Return [X, Y] of the center of cell containing provided text 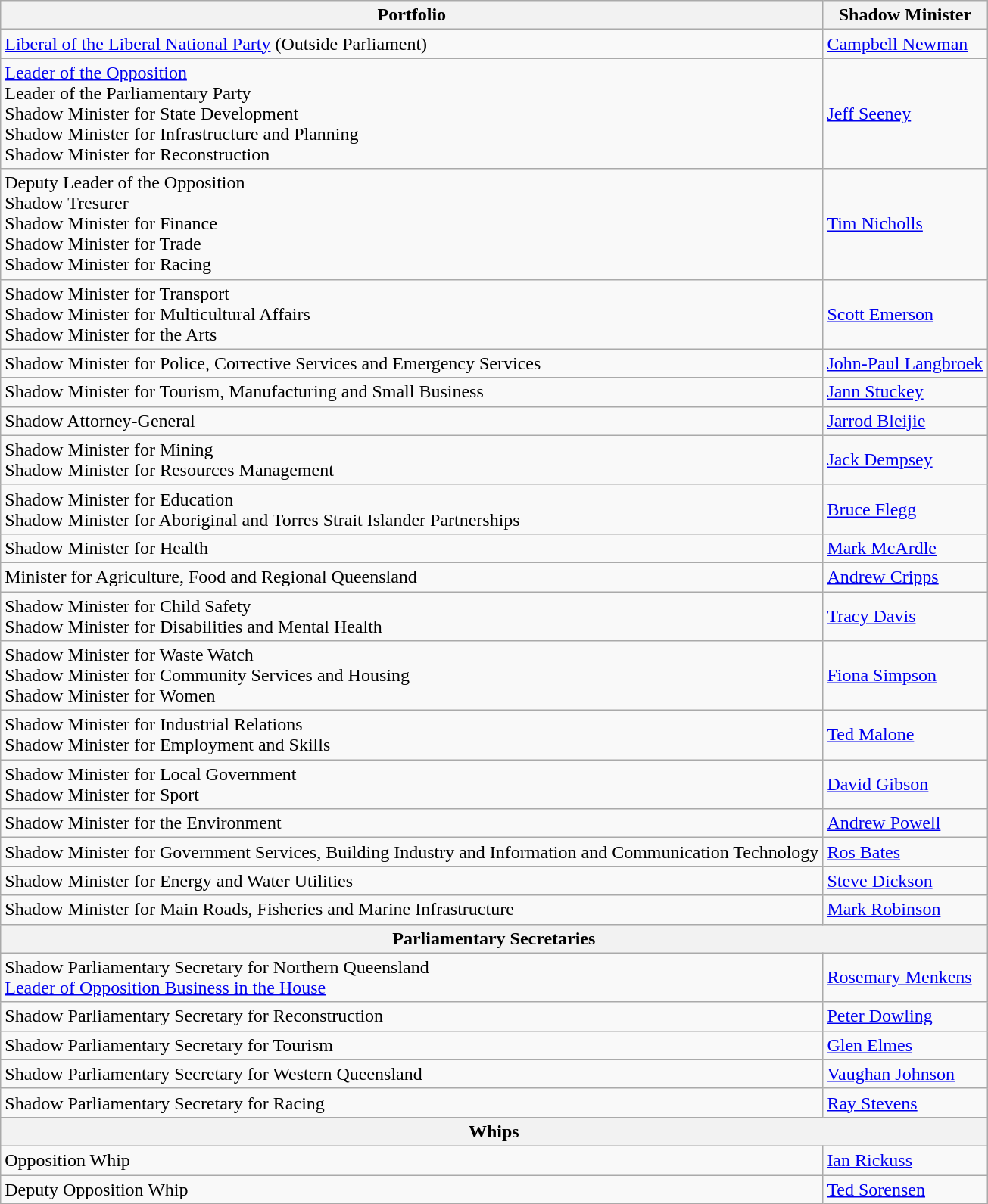
Tim Nicholls [905, 224]
Peter Dowling [905, 1016]
Jarrod Bleijie [905, 421]
Ray Stevens [905, 1103]
Deputy Opposition Whip [412, 1189]
Mark McArdle [905, 548]
Parliamentary Secretaries [494, 938]
Shadow Minister for EducationShadow Minister for Aboriginal and Torres Strait Islander Partnerships [412, 509]
Vaughan Johnson [905, 1074]
Shadow Minister for Child SafetyShadow Minister for Disabilities and Mental Health [412, 616]
Shadow Minister for Industrial RelationsShadow Minister for Employment and Skills [412, 736]
Bruce Flegg [905, 509]
Ros Bates [905, 852]
David Gibson [905, 784]
Ian Rickuss [905, 1160]
Shadow Parliamentary Secretary for Western Queensland [412, 1074]
Shadow Minister for TransportShadow Minister for Multicultural AffairsShadow Minister for the Arts [412, 314]
Shadow Minister for the Environment [412, 823]
Shadow Minister for Police, Corrective Services and Emergency Services [412, 363]
Shadow Parliamentary Secretary for Tourism [412, 1045]
Tracy Davis [905, 616]
Shadow Attorney-General [412, 421]
Shadow Parliamentary Secretary for Northern QueenslandLeader of Opposition Business in the House [412, 978]
Steve Dickson [905, 881]
Shadow Minister for Waste WatchShadow Minister for Community Services and HousingShadow Minister for Women [412, 676]
Whips [494, 1131]
Shadow Minister for Government Services, Building Industry and Information and Communication Technology [412, 852]
Campbell Newman [905, 44]
Ted Malone [905, 736]
Deputy Leader of the OppositionShadow TresurerShadow Minister for FinanceShadow Minister for TradeShadow Minister for Racing [412, 224]
Rosemary Menkens [905, 978]
Shadow Parliamentary Secretary for Racing [412, 1103]
Shadow Parliamentary Secretary for Reconstruction [412, 1016]
Opposition Whip [412, 1160]
Liberal of the Liberal National Party (Outside Parliament) [412, 44]
Jann Stuckey [905, 392]
Shadow Minister for Main Roads, Fisheries and Marine Infrastructure [412, 910]
Portfolio [412, 15]
Jeff Seeney [905, 114]
Fiona Simpson [905, 676]
Andrew Cripps [905, 577]
John-Paul Langbroek [905, 363]
Scott Emerson [905, 314]
Shadow Minister for MiningShadow Minister for Resources Management [412, 460]
Shadow Minister [905, 15]
Jack Dempsey [905, 460]
Andrew Powell [905, 823]
Shadow Minister for Health [412, 548]
Glen Elmes [905, 1045]
Ted Sorensen [905, 1189]
Shadow Minister for Local GovernmentShadow Minister for Sport [412, 784]
Shadow Minister for Energy and Water Utilities [412, 881]
Mark Robinson [905, 910]
Minister for Agriculture, Food and Regional Queensland [412, 577]
Shadow Minister for Tourism, Manufacturing and Small Business [412, 392]
